Extract the [X, Y] coordinate from the center of the cell holding the provided text.  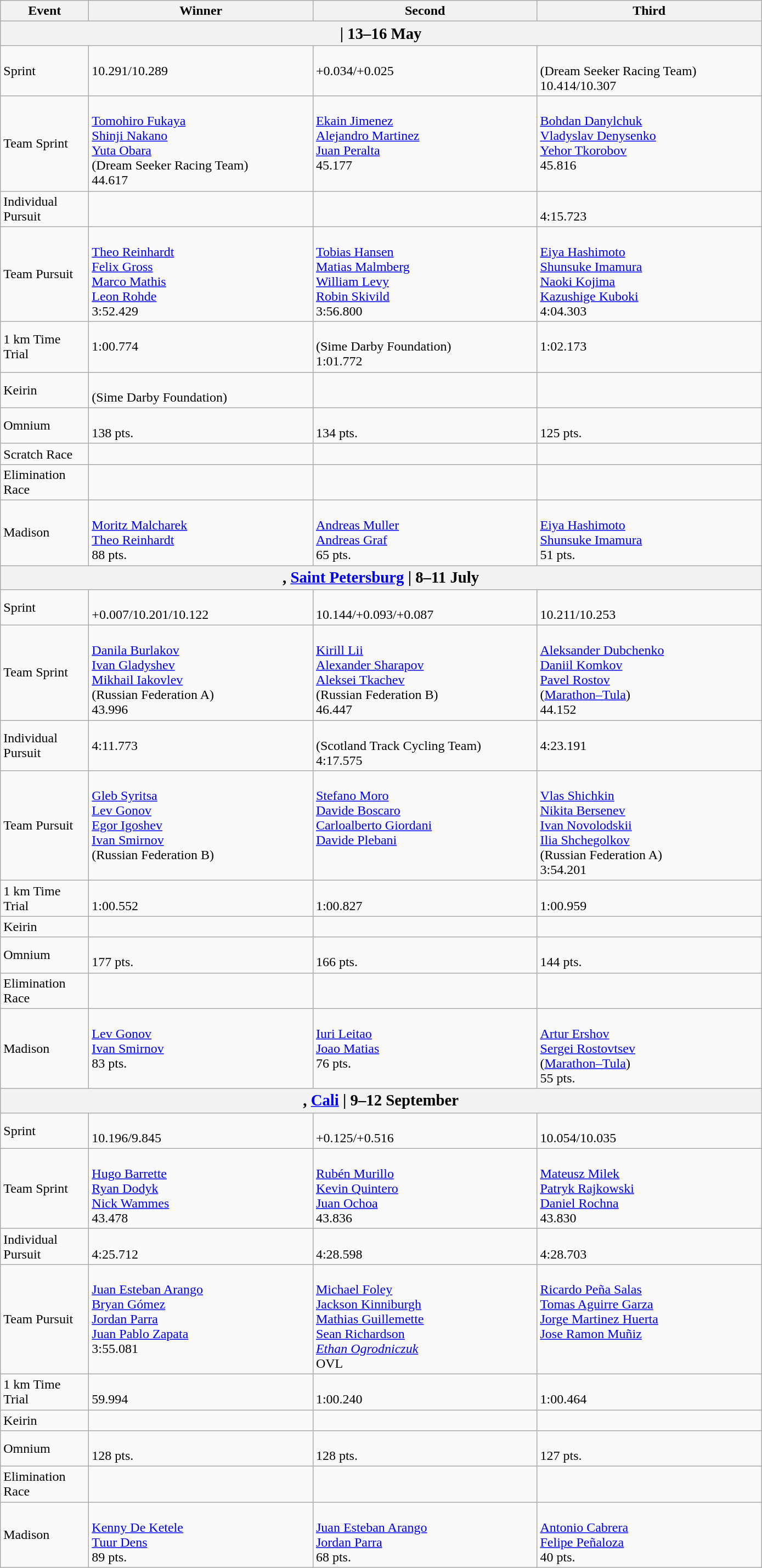
4:23.191 [650, 746]
Third [650, 11]
59.994 [201, 1391]
138 pts. [201, 426]
Lev GonovIvan Smirnov83 pts. [201, 1048]
166 pts. [425, 955]
144 pts. [650, 955]
Theo ReinhardtFelix GrossMarco MathisLeon Rohde3:52.429 [201, 274]
125 pts. [650, 426]
Bohdan DanylchukVladyslav DenysenkoYehor Tkorobov45.816 [650, 144]
1:00.240 [425, 1391]
1:00.959 [650, 899]
Michael FoleyJackson KinniburghMathias GuillemetteSean RichardsonEthan OgrodniczukOVL [425, 1319]
(Scotland Track Cycling Team) 4:17.575 [425, 746]
+0.125/+0.516 [425, 1130]
+0.034/+0.025 [425, 71]
10.144/+0.093/+0.087 [425, 608]
10.211/10.253 [650, 608]
Iuri LeitaoJoao Matias76 pts. [425, 1048]
4:28.703 [650, 1246]
Scratch Race [45, 454]
1:00.464 [650, 1391]
Antonio CabreraFelipe Peñaloza40 pts. [650, 1535]
10.054/10.035 [650, 1130]
Stefano MoroDavide BoscaroCarloalberto GiordaniDavide Plebani [425, 826]
(Sime Darby Foundation) [201, 390]
Ricardo Peña SalasTomas Aguirre GarzaJorge Martinez HuertaJose Ramon Muñiz [650, 1319]
Andreas MullerAndreas Graf65 pts. [425, 532]
4:25.712 [201, 1246]
Second [425, 11]
4:15.723 [650, 208]
+0.007/10.201/10.122 [201, 608]
10.291/10.289 [201, 71]
Eiya HashimotoShunsuke ImamuraNaoki KojimaKazushige Kuboki4:04.303 [650, 274]
Rubén MurilloKevin QuinteroJuan Ochoa43.836 [425, 1188]
Moritz MalcharekTheo Reinhardt88 pts. [201, 532]
134 pts. [425, 426]
1:00.774 [201, 347]
127 pts. [650, 1448]
4:28.598 [425, 1246]
1:00.827 [425, 899]
Tomohiro FukayaShinji NakanoYuta Obara(Dream Seeker Racing Team)44.617 [201, 144]
177 pts. [201, 955]
10.196/9.845 [201, 1130]
, Cali | 9–12 September [381, 1101]
Artur ErshovSergei Rostovtsev(Marathon–Tula)55 pts. [650, 1048]
Kenny De KeteleTuur Dens89 pts. [201, 1535]
4:11.773 [201, 746]
Aleksander DubchenkoDaniil KomkovPavel Rostov(Marathon–Tula)44.152 [650, 673]
Kirill LiiAlexander SharapovAleksei Tkachev(Russian Federation B)46.447 [425, 673]
Ekain JimenezAlejandro MartinezJuan Peralta45.177 [425, 144]
(Sime Darby Foundation)1:01.772 [425, 347]
Gleb SyritsaLev GonovEgor IgoshevIvan Smirnov(Russian Federation B) [201, 826]
Tobias HansenMatias MalmbergWilliam LevyRobin Skivild3:56.800 [425, 274]
Danila BurlakovIvan GladyshevMikhail Iakovlev(Russian Federation A)43.996 [201, 673]
1:00.552 [201, 899]
Eiya HashimotoShunsuke Imamura51 pts. [650, 532]
Mateusz MilekPatryk RajkowskiDaniel Rochna43.830 [650, 1188]
, Saint Petersburg | 8–11 July [381, 577]
(Dream Seeker Racing Team)10.414/10.307 [650, 71]
| 13–16 May [381, 33]
Winner [201, 11]
Vlas ShichkinNikita BersenevIvan NovolodskiiIlia Shchegolkov(Russian Federation A)3:54.201 [650, 826]
Event [45, 11]
1:02.173 [650, 347]
Hugo BarretteRyan DodykNick Wammes43.478 [201, 1188]
Juan Esteban ArangoJordan Parra68 pts. [425, 1535]
Juan Esteban ArangoBryan GómezJordan ParraJuan Pablo Zapata3:55.081 [201, 1319]
